Identify which cell holds the provided text, then report its (X, Y) central coordinate. 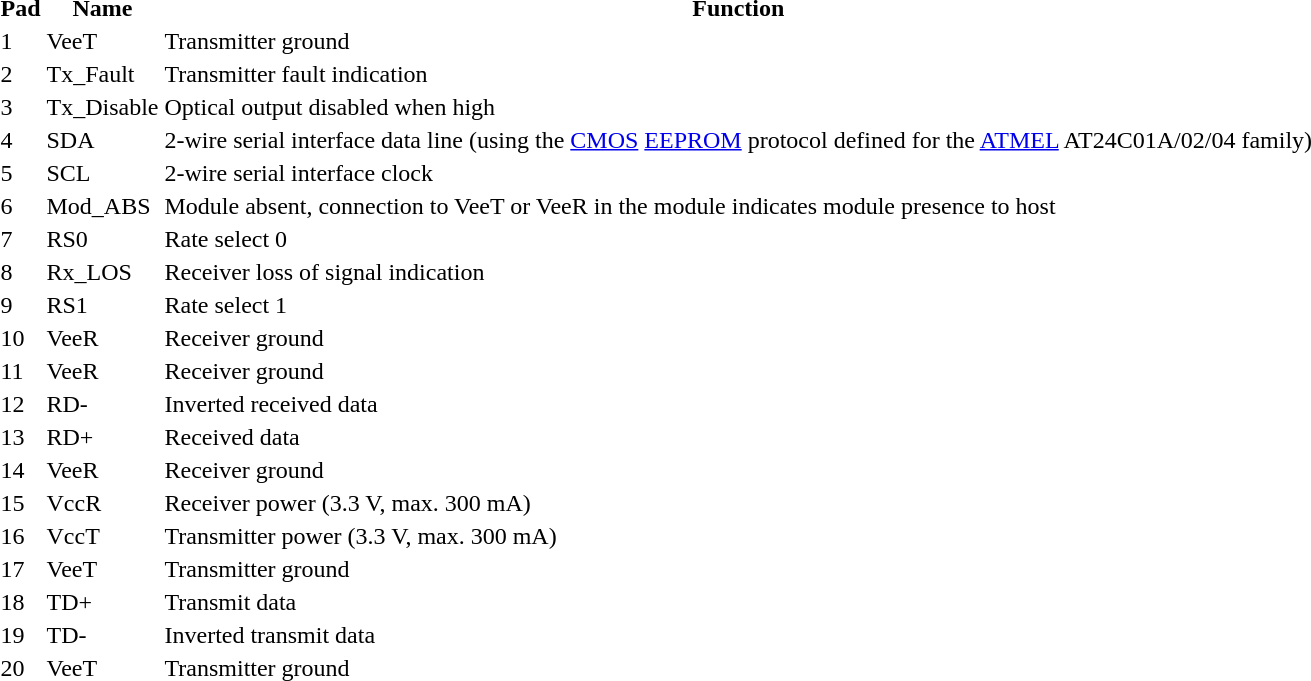
VccR (102, 503)
Tx_Disable (102, 107)
RS1 (102, 305)
SCL (102, 173)
RS0 (102, 239)
TD- (102, 635)
RD+ (102, 437)
Rx_LOS (102, 272)
VccT (102, 536)
TD+ (102, 602)
SDA (102, 140)
Mod_ABS (102, 206)
Tx_Fault (102, 74)
RD- (102, 404)
